Provide the [x, y] coordinate of the cell's center where the given text is located.  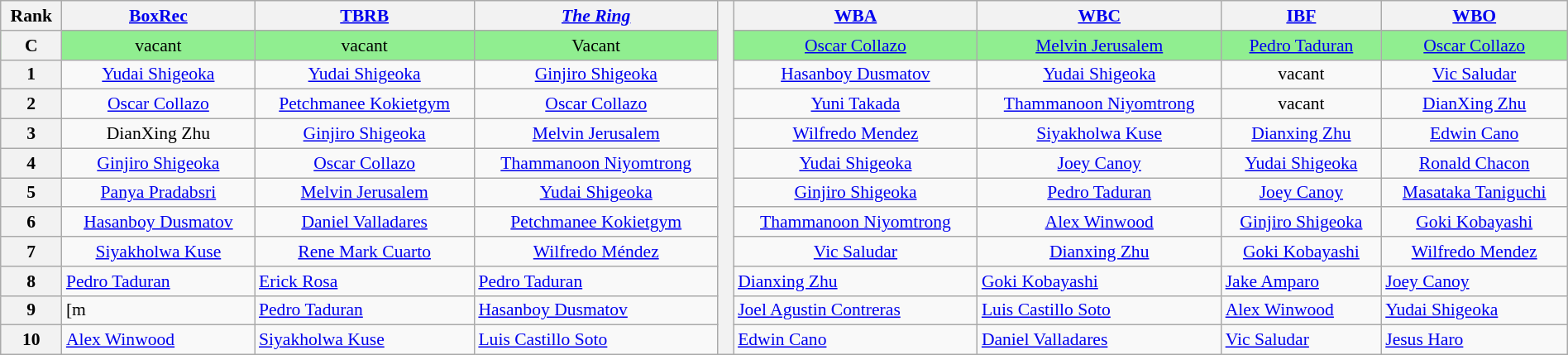
4 [31, 163]
Jesus Haro [1474, 340]
C [31, 46]
2 [31, 104]
WBO [1474, 16]
Erick Rosa [364, 281]
Jake Amparo [1302, 281]
BoxRec [159, 16]
Ronald Chacon [1474, 163]
Rank [31, 16]
Wilfredo Méndez [595, 252]
Panya Pradabsri [159, 193]
8 [31, 281]
Joel Agustin Contreras [855, 310]
IBF [1302, 16]
WBC [1100, 16]
10 [31, 340]
Masataka Taniguchi [1474, 193]
5 [31, 193]
9 [31, 310]
6 [31, 223]
3 [31, 134]
[m [159, 310]
TBRB [364, 16]
WBA [855, 16]
7 [31, 252]
Rene Mark Cuarto [364, 252]
Vacant [595, 46]
1 [31, 74]
Yuni Takada [855, 104]
The Ring [595, 16]
